Extract the [x, y] coordinate from the center of the cell holding the provided text.  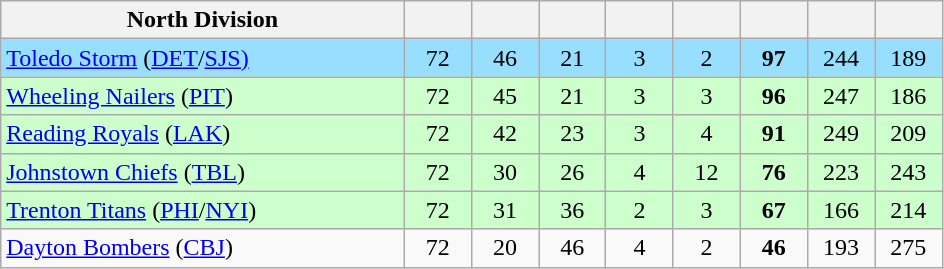
244 [840, 58]
20 [504, 248]
30 [504, 172]
Johnstown Chiefs (TBL) [202, 172]
Wheeling Nailers (PIT) [202, 96]
91 [774, 134]
Trenton Titans (PHI/NYI) [202, 210]
214 [908, 210]
275 [908, 248]
Toledo Storm (DET/SJS) [202, 58]
249 [840, 134]
42 [504, 134]
96 [774, 96]
189 [908, 58]
Dayton Bombers (CBJ) [202, 248]
26 [572, 172]
Reading Royals (LAK) [202, 134]
36 [572, 210]
166 [840, 210]
193 [840, 248]
31 [504, 210]
23 [572, 134]
97 [774, 58]
North Division [202, 20]
12 [706, 172]
209 [908, 134]
223 [840, 172]
45 [504, 96]
243 [908, 172]
186 [908, 96]
247 [840, 96]
67 [774, 210]
76 [774, 172]
